Output the (X, Y) coordinate of the center of the cell containing the given text.  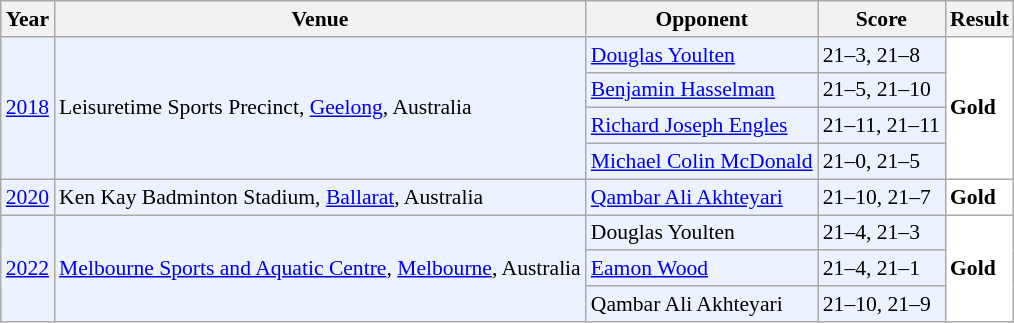
21–11, 21–11 (882, 126)
Result (980, 19)
Melbourne Sports and Aquatic Centre, Melbourne, Australia (320, 268)
2020 (28, 197)
Opponent (702, 19)
21–10, 21–7 (882, 197)
Benjamin Hasselman (702, 90)
21–10, 21–9 (882, 304)
21–4, 21–1 (882, 269)
21–5, 21–10 (882, 90)
Leisuretime Sports Precinct, Geelong, Australia (320, 108)
Year (28, 19)
21–0, 21–5 (882, 162)
Eamon Wood (702, 269)
Ken Kay Badminton Stadium, Ballarat, Australia (320, 197)
21–4, 21–3 (882, 233)
Michael Colin McDonald (702, 162)
21–3, 21–8 (882, 55)
2022 (28, 268)
2018 (28, 108)
Venue (320, 19)
Score (882, 19)
Richard Joseph Engles (702, 126)
